For the text-containing cell, return its midpoint in [x, y] coordinate format. 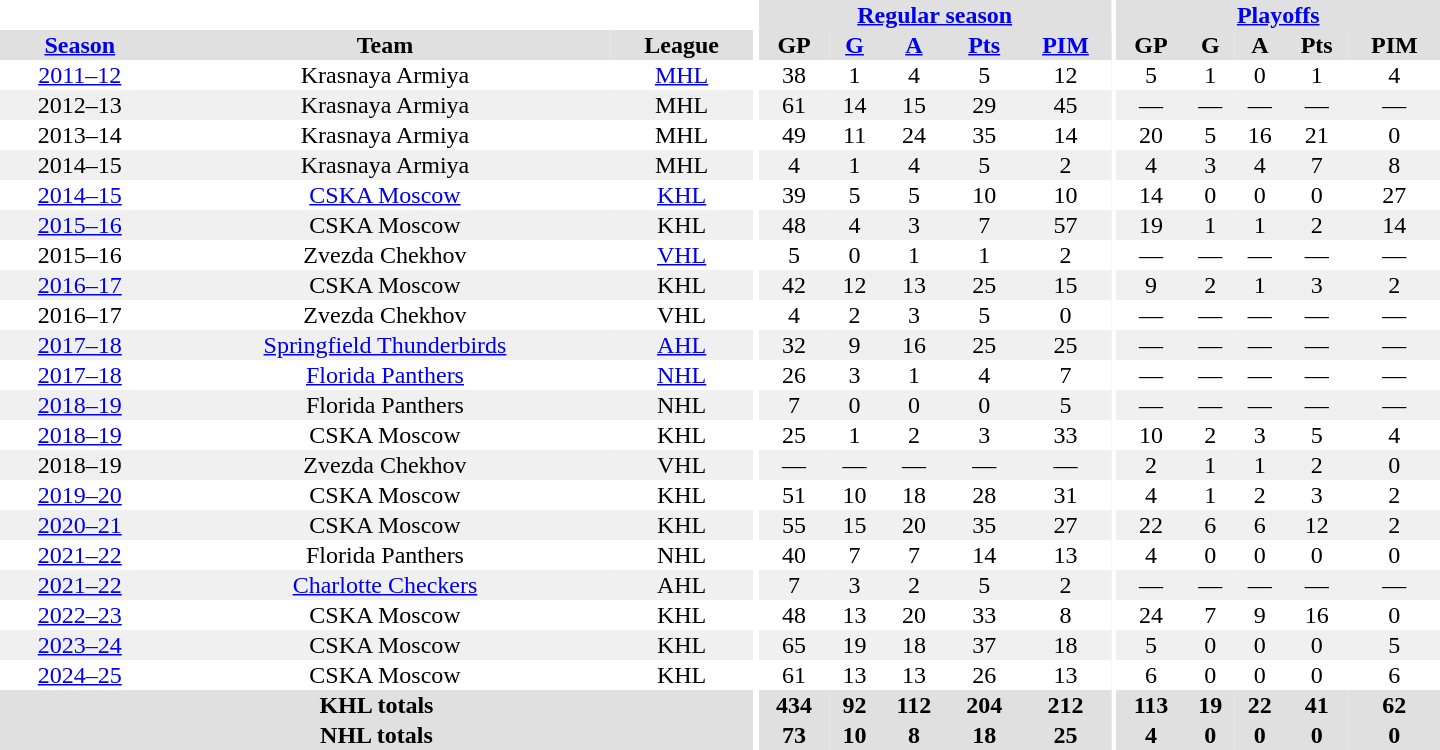
28 [984, 495]
2020–21 [80, 525]
65 [794, 645]
Season [80, 45]
434 [794, 705]
KHL totals [376, 705]
11 [855, 135]
38 [794, 75]
31 [1066, 495]
41 [1317, 705]
92 [855, 705]
55 [794, 525]
212 [1066, 705]
49 [794, 135]
51 [794, 495]
45 [1066, 105]
57 [1066, 225]
62 [1394, 705]
40 [794, 555]
2019–20 [80, 495]
113 [1150, 705]
2013–14 [80, 135]
29 [984, 105]
42 [794, 285]
204 [984, 705]
2023–24 [80, 645]
Regular season [934, 15]
2012–13 [80, 105]
21 [1317, 135]
Springfield Thunderbirds [386, 345]
2022–23 [80, 615]
32 [794, 345]
Playoffs [1278, 15]
39 [794, 195]
112 [914, 705]
League [681, 45]
Team [386, 45]
73 [794, 735]
37 [984, 645]
NHL totals [376, 735]
2011–12 [80, 75]
Charlotte Checkers [386, 585]
2024–25 [80, 675]
